For the text-containing cell, return its midpoint in [x, y] coordinate format. 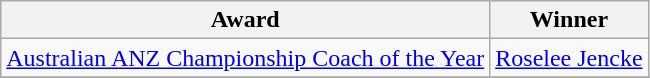
Award [246, 20]
Winner [569, 20]
Roselee Jencke [569, 58]
Australian ANZ Championship Coach of the Year [246, 58]
